Locate the cell with the specified text and output its [x, y] center coordinate. 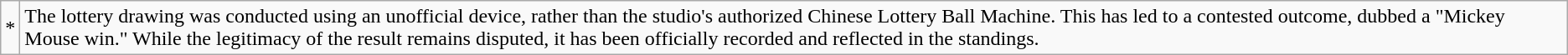
* [10, 28]
